Identify which cell holds the provided text, then report its [x, y] central coordinate. 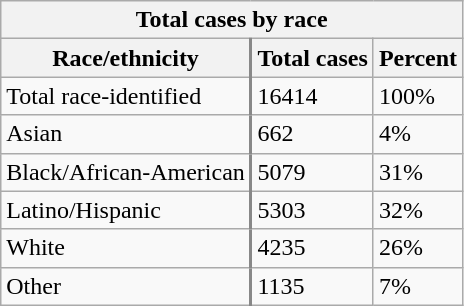
5079 [312, 172]
100% [418, 96]
7% [418, 286]
4% [418, 134]
Total cases by race [232, 20]
662 [312, 134]
31% [418, 172]
Latino/Hispanic [126, 210]
26% [418, 248]
Total race-identified [126, 96]
Race/ethnicity [126, 58]
32% [418, 210]
Total cases [312, 58]
1135 [312, 286]
White [126, 248]
Asian [126, 134]
Other [126, 286]
16414 [312, 96]
Percent [418, 58]
4235 [312, 248]
5303 [312, 210]
Black/African-American [126, 172]
